Output the (x, y) coordinate of the center of the cell containing the given text.  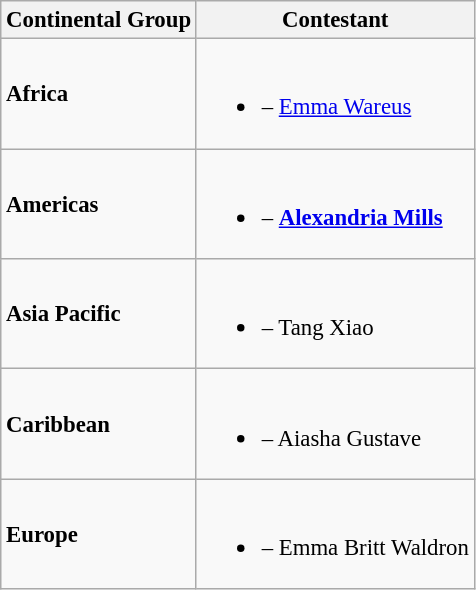
– Emma Wareus (335, 94)
Caribbean (99, 424)
Europe (99, 534)
Contestant (335, 20)
– Alexandria Mills (335, 204)
– Tang Xiao (335, 314)
Africa (99, 94)
– Aiasha Gustave (335, 424)
Americas (99, 204)
– Emma Britt Waldron (335, 534)
Asia Pacific (99, 314)
Continental Group (99, 20)
